Scan for the cell matching the given text and deliver its [X, Y] coordinate at center. 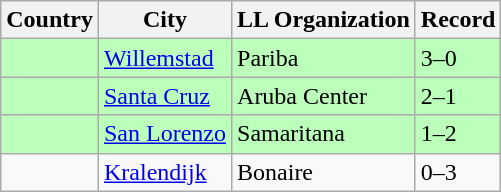
3–0 [458, 58]
Santa Cruz [164, 96]
Country [50, 20]
1–2 [458, 134]
Samaritana [324, 134]
Bonaire [324, 172]
Pariba [324, 58]
Kralendijk [164, 172]
2–1 [458, 96]
0–3 [458, 172]
Record [458, 20]
San Lorenzo [164, 134]
Aruba Center [324, 96]
City [164, 20]
LL Organization [324, 20]
Willemstad [164, 58]
